Locate the cell with the specified text and output its (X, Y) center coordinate. 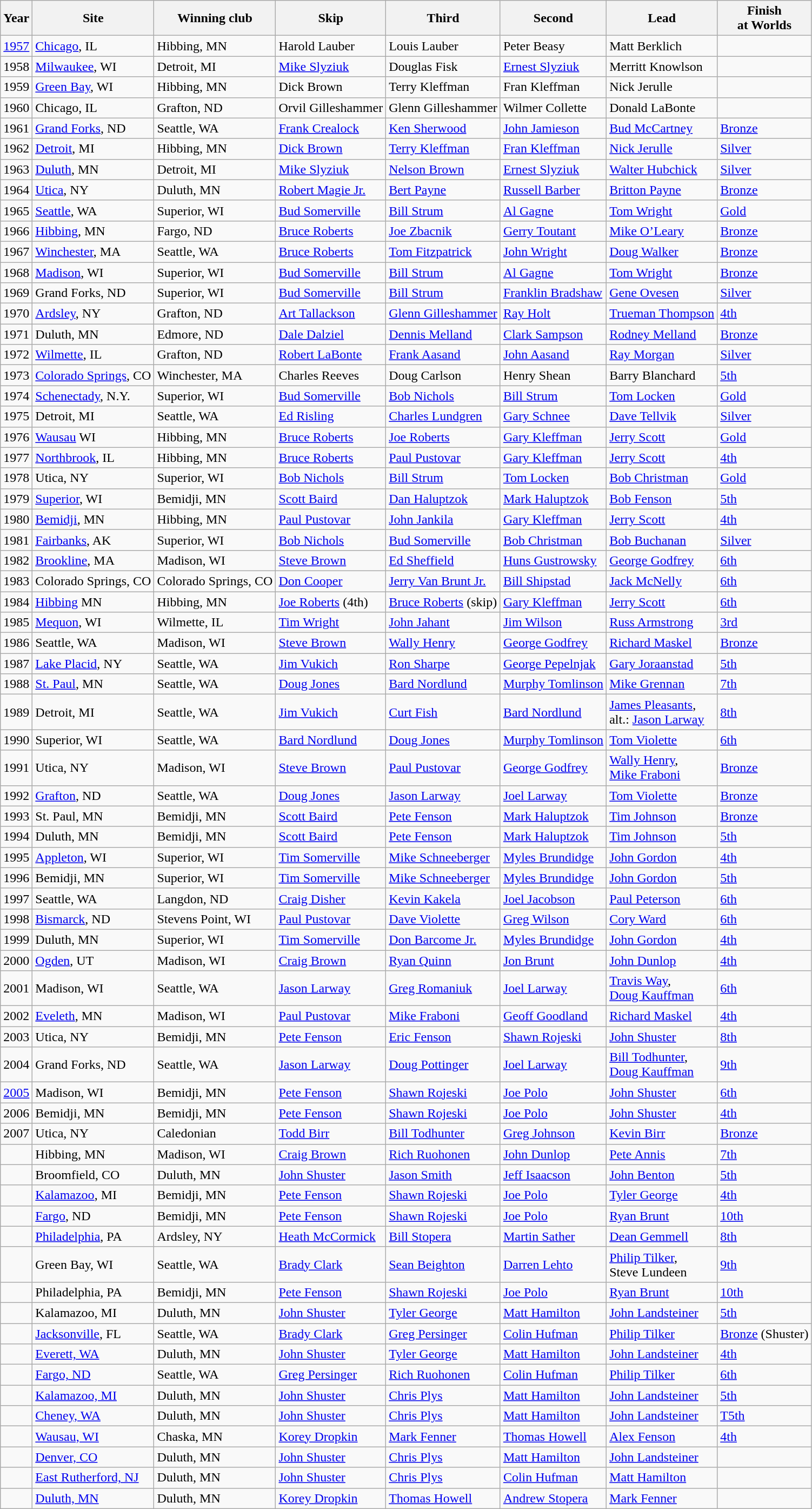
Paul Peterson (662, 898)
1975 (16, 416)
Charles Reeves (331, 375)
1978 (16, 478)
Donald LaBonte (662, 108)
2007 (16, 1134)
Ray Holt (553, 314)
John Wright (553, 251)
Wally Henry,Mike Fraboni (662, 768)
Frank Aasand (443, 355)
George Pepelnjak (553, 664)
Jim Wilson (553, 623)
Nelson Brown (443, 169)
Tim Wright (331, 623)
1987 (16, 664)
1960 (16, 108)
Mike O’Leary (662, 231)
Art Tallackson (331, 314)
1993 (16, 816)
1994 (16, 837)
Brookline, MA (93, 560)
Greg Romaniuk (443, 989)
Northbrook, IL (93, 458)
Jerry Van Brunt Jr. (443, 581)
1989 (16, 712)
1966 (16, 231)
Schenectady, N.Y. (93, 396)
Broomfield, CO (93, 1175)
Sean Beighton (443, 1265)
Cheney, WA (93, 1416)
Kevin Birr (662, 1134)
Heath McCormick (331, 1236)
Bert Payne (443, 190)
Merritt Knowlson (662, 67)
1968 (16, 272)
1997 (16, 898)
Jacksonville, FL (93, 1333)
Bill Stopera (443, 1236)
1984 (16, 602)
Russell Barber (553, 190)
Langdon, ND (215, 898)
1977 (16, 458)
Tom Fitzpatrick (443, 251)
Cory Ward (662, 919)
1992 (16, 796)
1995 (16, 857)
1979 (16, 499)
Bill Todhunter (443, 1134)
Jeff Isaacson (553, 1175)
Don Barcome Jr. (443, 939)
Hibbing MN (93, 602)
2001 (16, 989)
T5th (764, 1416)
John Jahant (443, 623)
Bill Shipstad (553, 581)
1972 (16, 355)
Ed Risling (331, 416)
Clark Sampson (553, 334)
2004 (16, 1064)
Gary Joraanstad (662, 664)
1981 (16, 540)
John Benton (662, 1175)
Ray Morgan (662, 355)
Todd Birr (331, 1134)
Philip Tilker,Steve Lundeen (662, 1265)
1962 (16, 149)
1983 (16, 581)
Henry Shean (553, 375)
1999 (16, 939)
Gerry Toutant (553, 231)
Ed Sheffield (443, 560)
Frank Crealock (331, 128)
Jon Brunt (553, 960)
2002 (16, 1016)
Ryan Quinn (443, 960)
John Aasand (553, 355)
John Jankila (443, 519)
Dave Tellvik (662, 416)
1963 (16, 169)
1991 (16, 768)
Edmore, ND (215, 334)
Milwaukee, WI (93, 67)
Trueman Thompson (662, 314)
Peter Beasy (553, 46)
Ogden, UT (93, 960)
Don Cooper (331, 581)
Martin Sather (553, 1236)
Rodney Melland (662, 334)
Bill Todhunter,Doug Kauffman (662, 1064)
Dennis Melland (443, 334)
Dean Gemmell (662, 1236)
Harold Lauber (331, 46)
Bud McCartney (662, 128)
2005 (16, 1093)
Andrew Stopera (553, 1498)
Bob Buchanan (662, 540)
Joe Zbacnik (443, 231)
Gene Ovesen (662, 293)
1965 (16, 210)
1974 (16, 396)
Eric Fenson (443, 1037)
Jack McNelly (662, 581)
Finishat Worlds (764, 18)
Skip (331, 18)
3rd (764, 623)
Wilmer Collette (553, 108)
Stevens Point, WI (215, 919)
Third (443, 18)
Joe Roberts (4th) (331, 602)
Bronze (Shuster) (764, 1333)
1964 (16, 190)
Bismarck, ND (93, 919)
Curt Fish (443, 712)
Matt Berklich (662, 46)
Lead (662, 18)
Britton Payne (662, 190)
Joe Roberts (443, 437)
Ken Sherwood (443, 128)
1970 (16, 314)
Franklin Bradshaw (553, 293)
1971 (16, 334)
Ron Sharpe (443, 664)
1998 (16, 919)
Gary Schnee (553, 416)
Mike Fraboni (443, 1016)
Mequon, WI (93, 623)
John Jamieson (553, 128)
1969 (16, 293)
Bob Fenson (662, 499)
Alex Fenson (662, 1437)
East Rutherford, NJ (93, 1478)
Doug Walker (662, 251)
Geoff Goodland (553, 1016)
1961 (16, 128)
Louis Lauber (443, 46)
1982 (16, 560)
1959 (16, 87)
Chaska, MN (215, 1437)
Russ Armstrong (662, 623)
Wally Henry (443, 643)
Lake Placid, NY (93, 664)
2006 (16, 1113)
1973 (16, 375)
1996 (16, 878)
Darren Lehto (553, 1265)
Appleton, WI (93, 857)
Fairbanks, AK (93, 540)
Joel Jacobson (553, 898)
Robert LaBonte (331, 355)
Craig Disher (331, 898)
1985 (16, 623)
Denver, CO (93, 1457)
Doug Pottinger (443, 1064)
1976 (16, 437)
Orvil Gilleshammer (331, 108)
1988 (16, 684)
1957 (16, 46)
Kevin Kakela (443, 898)
Year (16, 18)
Winning club (215, 18)
Charles Lundgren (443, 416)
Everett, WA (93, 1354)
Site (93, 18)
Pete Annis (662, 1154)
Douglas Fisk (443, 67)
Robert Magie Jr. (331, 190)
1986 (16, 643)
Dave Violette (443, 919)
2000 (16, 960)
Greg Johnson (553, 1134)
Wausau, WI (93, 1437)
Eveleth, MN (93, 1016)
Caledonian (215, 1134)
1967 (16, 251)
Mike Grennan (662, 684)
Wausau WI (93, 437)
Doug Carlson (443, 375)
1958 (16, 67)
1980 (16, 519)
Jason Smith (443, 1175)
Travis Way,Doug Kauffman (662, 989)
Walter Hubchick (662, 169)
2003 (16, 1037)
Huns Gustrowsky (553, 560)
Second (553, 18)
James Pleasants,alt.: Jason Larway (662, 712)
Dale Dalziel (331, 334)
Dan Haluptzok (443, 499)
1990 (16, 740)
Greg Wilson (553, 919)
Bruce Roberts (skip) (443, 602)
Barry Blanchard (662, 375)
